Find where the given text appears and provide that cell's center as [X, Y] coordinate. 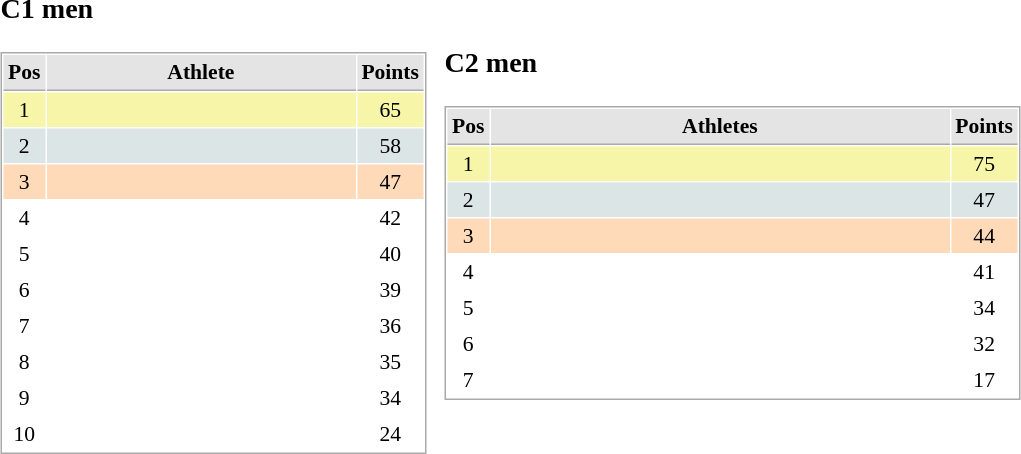
9 [24, 398]
58 [390, 146]
75 [984, 164]
8 [24, 362]
24 [390, 434]
Athletes [720, 128]
40 [390, 254]
32 [984, 344]
17 [984, 380]
39 [390, 290]
Athlete [200, 74]
36 [390, 326]
42 [390, 218]
65 [390, 110]
35 [390, 362]
44 [984, 236]
41 [984, 272]
10 [24, 434]
